Find where the given text appears and provide that cell's center as [X, Y] coordinate. 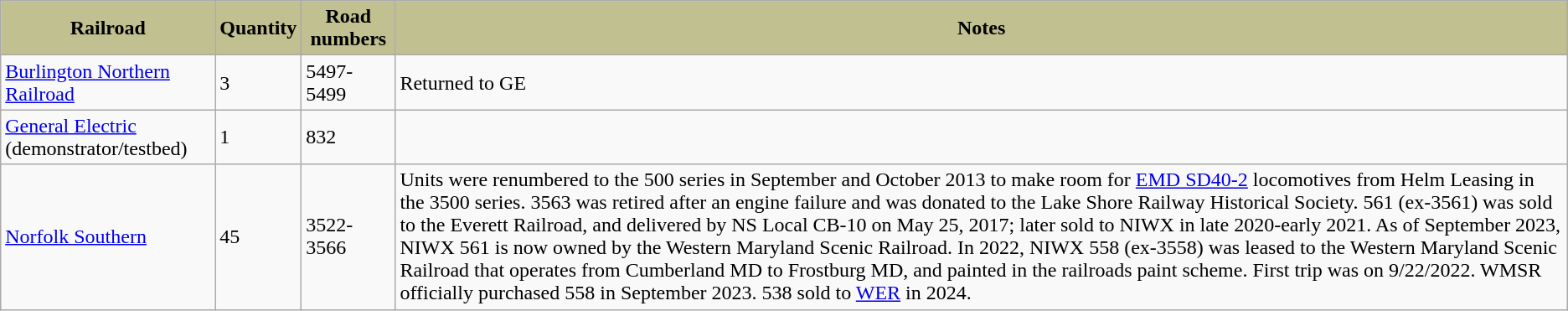
Railroad [108, 29]
3 [258, 82]
General Electric (demonstrator/testbed) [108, 137]
Returned to GE [982, 82]
45 [258, 236]
Road numbers [348, 29]
Notes [982, 29]
832 [348, 137]
3522-3566 [348, 236]
Quantity [258, 29]
5497-5499 [348, 82]
1 [258, 137]
Burlington Northern Railroad [108, 82]
Norfolk Southern [108, 236]
